Identify which cell holds the provided text, then report its [x, y] central coordinate. 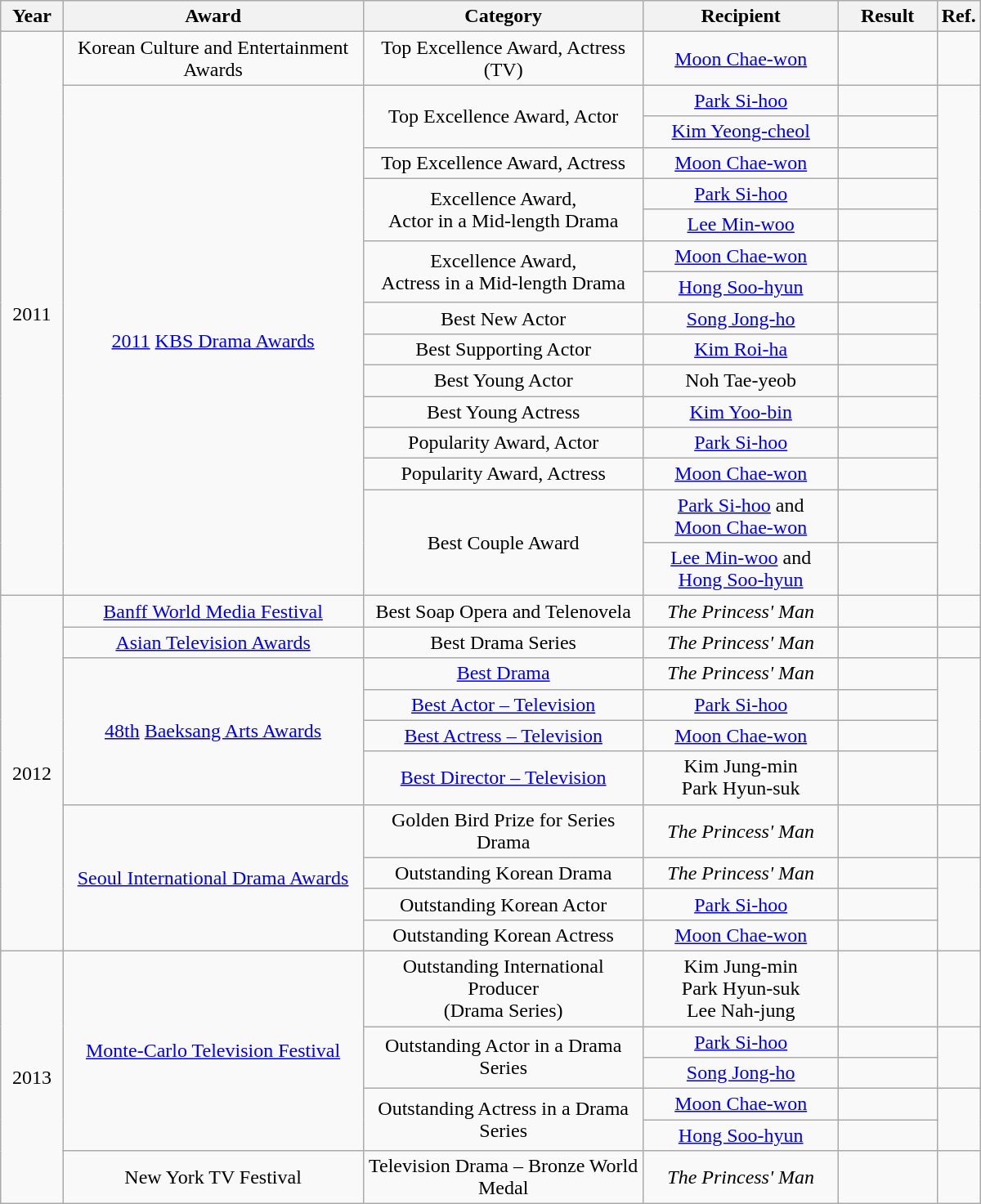
Seoul International Drama Awards [213, 878]
Kim Yeong-cheol [741, 132]
Golden Bird Prize for Series Drama [504, 830]
Outstanding Korean Actor [504, 904]
Park Si-hoo and Moon Chae-won [741, 517]
Category [504, 16]
Best Actress – Television [504, 736]
Popularity Award, Actress [504, 474]
Best Drama [504, 674]
Year [32, 16]
2012 [32, 773]
Kim Roi-ha [741, 349]
Kim Jung-min Park Hyun-suk [741, 778]
Lee Min-woo and Hong Soo-hyun [741, 569]
Ref. [958, 16]
Best Soap Opera and Telenovela [504, 611]
Outstanding International Producer (Drama Series) [504, 988]
Television Drama – Bronze World Medal [504, 1177]
Best Supporting Actor [504, 349]
New York TV Festival [213, 1177]
Banff World Media Festival [213, 611]
Outstanding Korean Actress [504, 935]
2011 KBS Drama Awards [213, 340]
Outstanding Korean Drama [504, 873]
Outstanding Actress in a Drama Series [504, 1120]
Top Excellence Award, Actor [504, 116]
Result [888, 16]
Asian Television Awards [213, 642]
Korean Culture and Entertainment Awards [213, 59]
Excellence Award, Actress in a Mid-length Drama [504, 271]
Top Excellence Award, Actress [504, 163]
Best Director – Television [504, 778]
Kim Jung-min Park Hyun-suk Lee Nah-jung [741, 988]
48th Baeksang Arts Awards [213, 731]
Best Drama Series [504, 642]
Noh Tae-yeob [741, 380]
Lee Min-woo [741, 225]
Monte-Carlo Television Festival [213, 1050]
2011 [32, 314]
Award [213, 16]
Outstanding Actor in a Drama Series [504, 1058]
Best Actor – Television [504, 705]
Best Couple Award [504, 543]
Popularity Award, Actor [504, 443]
2013 [32, 1077]
Best Young Actress [504, 411]
Recipient [741, 16]
Top Excellence Award, Actress (TV) [504, 59]
Excellence Award, Actor in a Mid-length Drama [504, 209]
Kim Yoo-bin [741, 411]
Best Young Actor [504, 380]
Best New Actor [504, 318]
